Find where the given text appears and provide that cell's center as (X, Y) coordinate. 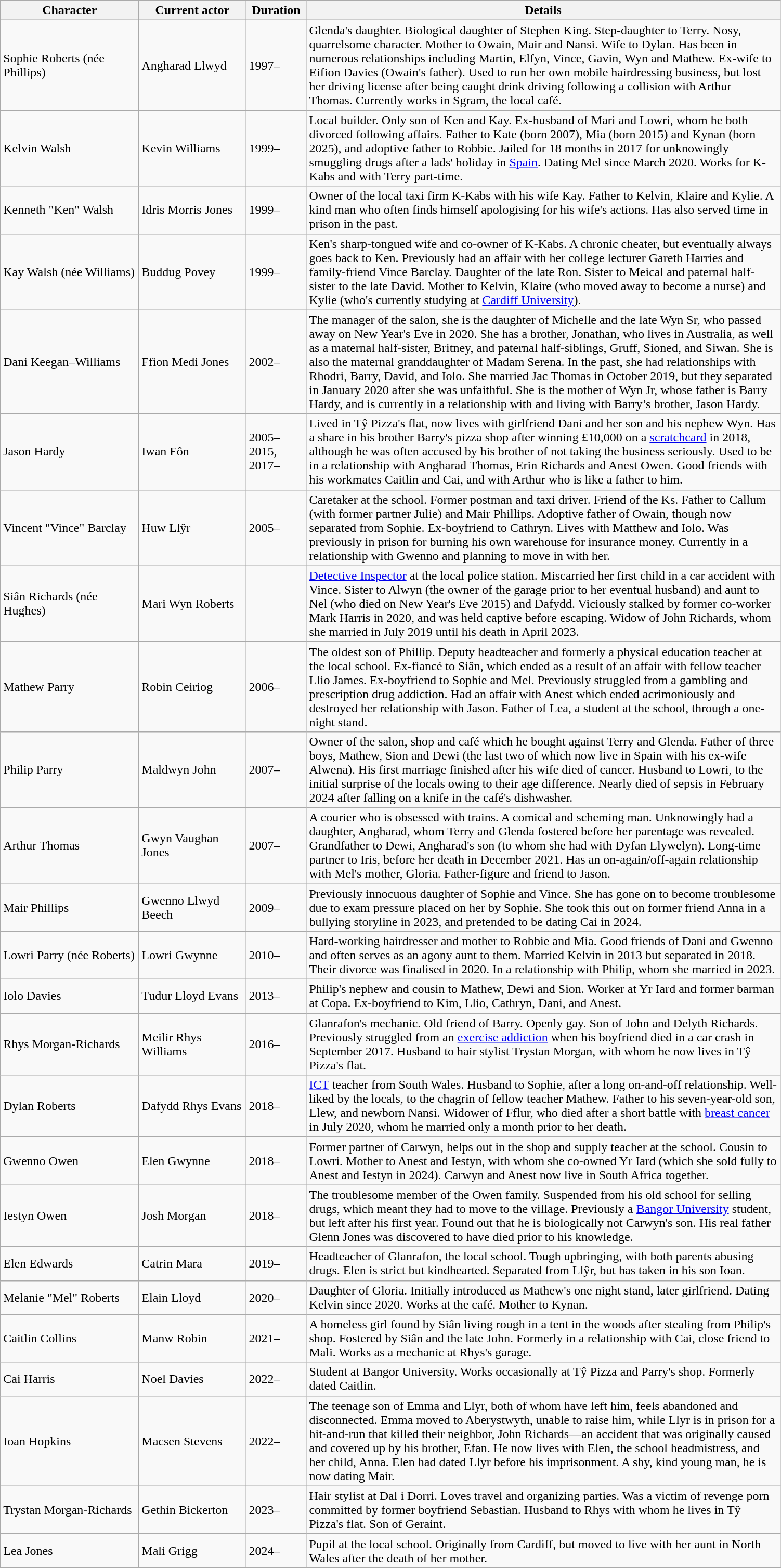
Elen Gwynne (192, 1161)
Duration (276, 10)
Kevin Williams (192, 148)
Lea Jones (70, 1550)
Manw Robin (192, 1338)
Siân Richards (née Hughes) (70, 604)
2021– (276, 1338)
2024– (276, 1550)
Kay Walsh (née Williams) (70, 272)
2005– (276, 528)
2009– (276, 908)
Jason Hardy (70, 452)
Josh Morgan (192, 1216)
2023– (276, 1510)
2006– (276, 686)
1997– (276, 66)
Macsen Stevens (192, 1441)
Current actor (192, 10)
Mali Grigg (192, 1550)
2020– (276, 1298)
Melanie "Mel" Roberts (70, 1298)
2016– (276, 1044)
Buddug Povey (192, 272)
Lowri Gwynne (192, 956)
Arthur Thomas (70, 845)
Dafydd Rhys Evans (192, 1106)
Iolo Davies (70, 996)
2010– (276, 956)
Gwenno Llwyd Beech (192, 908)
Ioan Hopkins (70, 1441)
Huw Llŷr (192, 528)
Iestyn Owen (70, 1216)
Maldwyn John (192, 769)
Mari Wyn Roberts (192, 604)
2019– (276, 1263)
Angharad Llwyd (192, 66)
2005–2015, 2017– (276, 452)
Trystan Morgan-Richards (70, 1510)
Catrin Mara (192, 1263)
Dylan Roberts (70, 1106)
Meilir Rhys Williams (192, 1044)
2013– (276, 996)
Gwenno Owen (70, 1161)
Kelvin Walsh (70, 148)
Cai Harris (70, 1379)
Pupil at the local school. Originally from Cardiff, but moved to live with her aunt in North Wales after the death of her mother. (543, 1550)
Daughter of Gloria. Initially introduced as Mathew's one night stand, later girlfriend. Dating Kelvin since 2020. Works at the café. Mother to Kynan. (543, 1298)
Details (543, 10)
Student at Bangor University. Works occasionally at Tŷ Pizza and Parry's shop. Formerly dated Caitlin. (543, 1379)
Ffion Medi Jones (192, 362)
Kenneth "Ken" Walsh (70, 210)
Robin Ceiriog (192, 686)
Elain Lloyd (192, 1298)
Philip Parry (70, 769)
Mair Phillips (70, 908)
Elen Edwards (70, 1263)
Tudur Lloyd Evans (192, 996)
Gethin Bickerton (192, 1510)
Character (70, 10)
Idris Morris Jones (192, 210)
Iwan Fôn (192, 452)
Noel Davies (192, 1379)
Caitlin Collins (70, 1338)
Lowri Parry (née Roberts) (70, 956)
2002– (276, 362)
Rhys Morgan-Richards (70, 1044)
Dani Keegan–Williams (70, 362)
Vincent "Vince" Barclay (70, 528)
Mathew Parry (70, 686)
Gwyn Vaughan Jones (192, 845)
Sophie Roberts (née Phillips) (70, 66)
